Extract the (x, y) coordinate from the center of the cell holding the provided text.  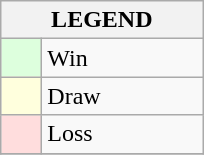
LEGEND (102, 20)
Draw (122, 96)
Win (122, 58)
Loss (122, 134)
